Pinpoint the cell where the given text exists, returning its [X, Y] midpoint coordinate. 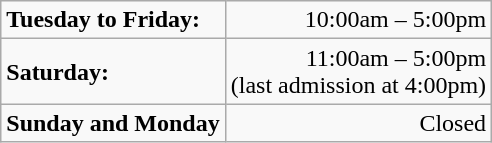
Tuesday to Friday: [114, 20]
Closed [358, 123]
11:00am – 5:00pm(last admission at 4:00pm) [358, 72]
Sunday and Monday [114, 123]
Saturday: [114, 72]
10:00am – 5:00pm [358, 20]
